Search for the cell housing the specified text and yield its [X, Y] center coordinate. 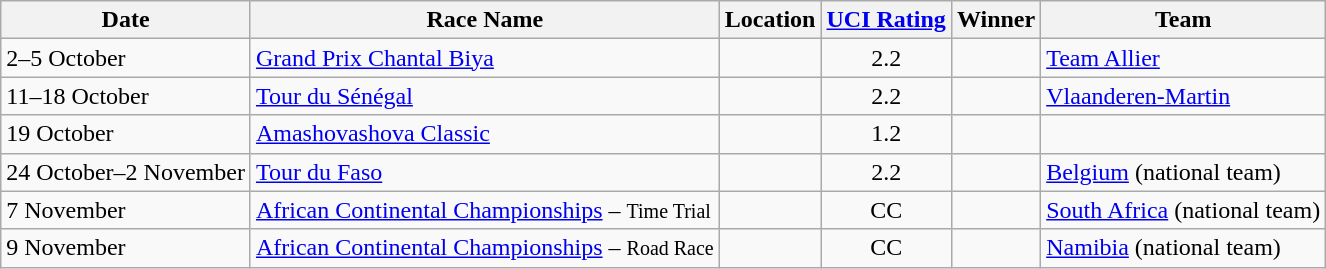
Race Name [484, 20]
11–18 October [126, 96]
2–5 October [126, 58]
Location [770, 20]
Grand Prix Chantal Biya [484, 58]
Amashovashova Classic [484, 134]
African Continental Championships – Road Race [484, 248]
African Continental Championships – Time Trial [484, 210]
1.2 [886, 134]
UCI Rating [886, 20]
19 October [126, 134]
Team [1184, 20]
Team Allier [1184, 58]
Date [126, 20]
Tour du Sénégal [484, 96]
Namibia (national team) [1184, 248]
Winner [996, 20]
Belgium (national team) [1184, 172]
South Africa (national team) [1184, 210]
7 November [126, 210]
9 November [126, 248]
24 October–2 November [126, 172]
Vlaanderen-Martin [1184, 96]
Tour du Faso [484, 172]
